From the cell containing the given text, extract its center point as [X, Y] coordinate. 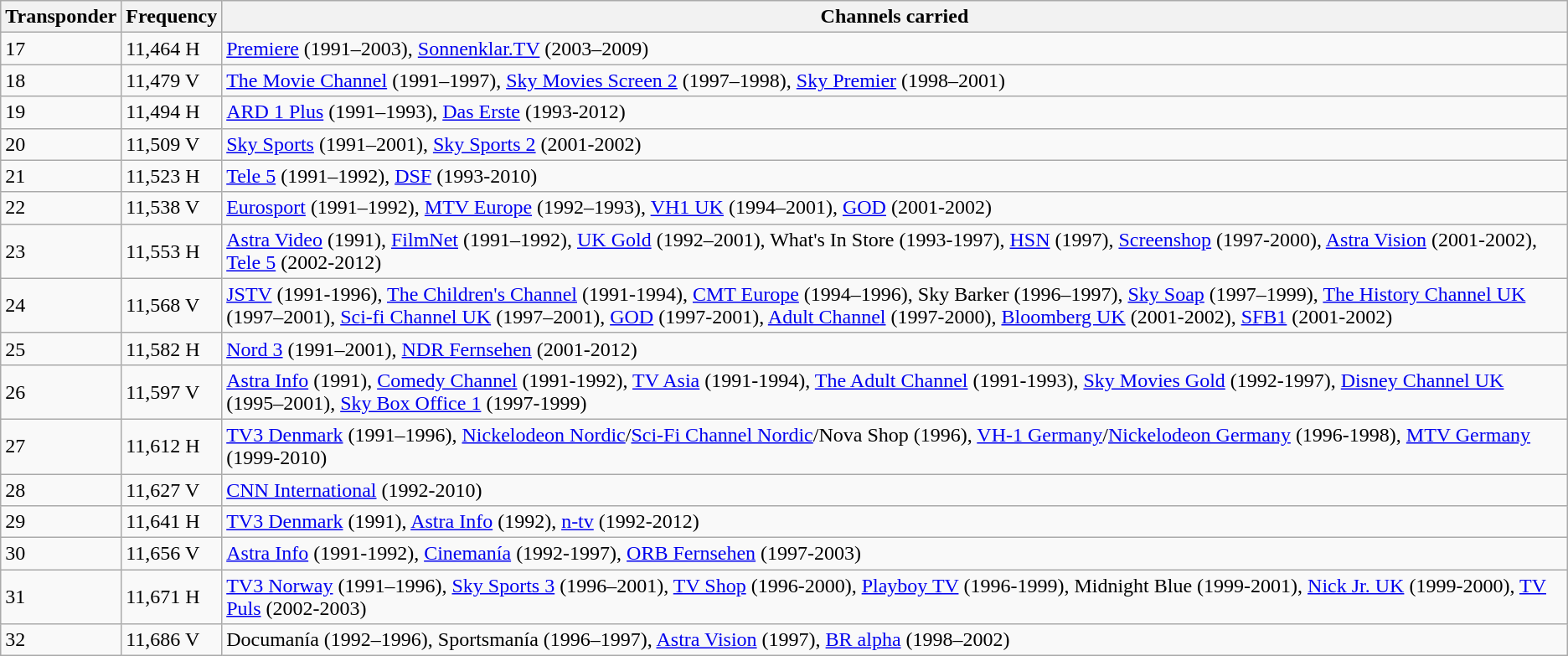
26 [61, 392]
21 [61, 176]
11,479 V [172, 80]
24 [61, 305]
11,656 V [172, 554]
32 [61, 640]
17 [61, 49]
11,612 H [172, 446]
28 [61, 490]
CNN International (1992-2010) [895, 490]
Transponder [61, 17]
Premiere (1991–2003), Sonnenklar.TV (2003–2009) [895, 49]
11,641 H [172, 522]
11,582 H [172, 349]
19 [61, 112]
11,509 V [172, 144]
Nord 3 (1991–2001), NDR Fernsehen (2001-2012) [895, 349]
Astra Info (1991-1992), Cinemanía (1992-1997), ORB Fernsehen (1997-2003) [895, 554]
Frequency [172, 17]
Documanía (1992–1996), Sportsmanía (1996–1997), Astra Vision (1997), BR alpha (1998–2002) [895, 640]
The Movie Channel (1991–1997), Sky Movies Screen 2 (1997–1998), Sky Premier (1998–2001) [895, 80]
11,494 H [172, 112]
Tele 5 (1991–1992), DSF (1993-2010) [895, 176]
11,568 V [172, 305]
20 [61, 144]
11,538 V [172, 208]
11,671 H [172, 597]
25 [61, 349]
27 [61, 446]
30 [61, 554]
23 [61, 251]
11,686 V [172, 640]
Eurosport (1991–1992), MTV Europe (1992–1993), VH1 UK (1994–2001), GOD (2001-2002) [895, 208]
18 [61, 80]
Channels carried [895, 17]
22 [61, 208]
29 [61, 522]
11,523 H [172, 176]
11,464 H [172, 49]
11,627 V [172, 490]
31 [61, 597]
ARD 1 Plus (1991–1993), Das Erste (1993-2012) [895, 112]
TV3 Denmark (1991), Astra Info (1992), n-tv (1992-2012) [895, 522]
11,597 V [172, 392]
Sky Sports (1991–2001), Sky Sports 2 (2001-2002) [895, 144]
11,553 H [172, 251]
